Determine the (x, y) coordinate at the center of the cell enclosing the given text.  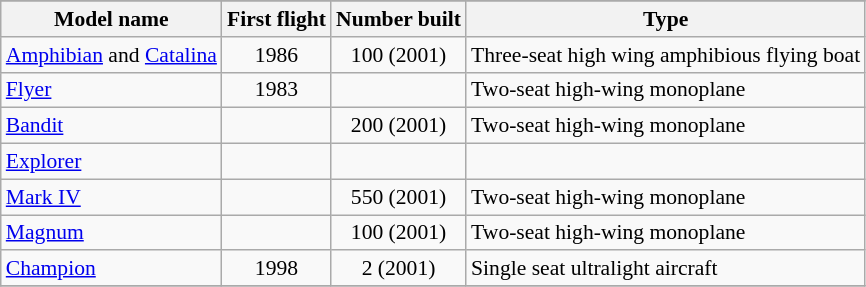
Mark IV (112, 197)
Flyer (112, 90)
First flight (276, 19)
1998 (276, 269)
Model name (112, 19)
Single seat ultralight aircraft (666, 269)
Amphibian and Catalina (112, 55)
200 (2001) (398, 126)
Explorer (112, 162)
Number built (398, 19)
1983 (276, 90)
1986 (276, 55)
550 (2001) (398, 197)
Bandit (112, 126)
Magnum (112, 233)
Type (666, 19)
Three-seat high wing amphibious flying boat (666, 55)
2 (2001) (398, 269)
Champion (112, 269)
